Return the [x, y] coordinate for the center point of the cell that contains the specified text.  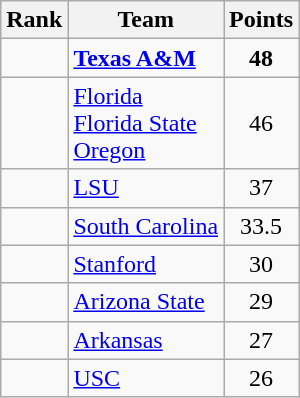
Arkansas [146, 340]
FloridaFlorida StateOregon [146, 123]
26 [262, 378]
Stanford [146, 264]
29 [262, 302]
Arizona State [146, 302]
30 [262, 264]
27 [262, 340]
33.5 [262, 226]
USC [146, 378]
LSU [146, 188]
Rank [34, 20]
Points [262, 20]
Texas A&M [146, 58]
Team [146, 20]
South Carolina [146, 226]
48 [262, 58]
37 [262, 188]
46 [262, 123]
